Return [X, Y] of the center of cell containing provided text 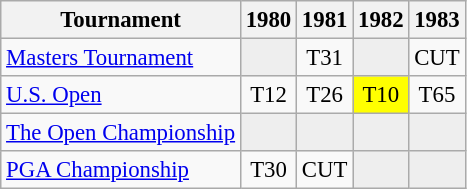
T12 [268, 95]
PGA Championship [121, 170]
1983 [437, 20]
U.S. Open [121, 95]
1980 [268, 20]
The Open Championship [121, 133]
Masters Tournament [121, 58]
1982 [381, 20]
Tournament [121, 20]
T30 [268, 170]
T10 [381, 95]
T26 [325, 95]
1981 [325, 20]
T31 [325, 58]
T65 [437, 95]
